Detect which cell encompasses the target text, then output its (X, Y) center coordinate. 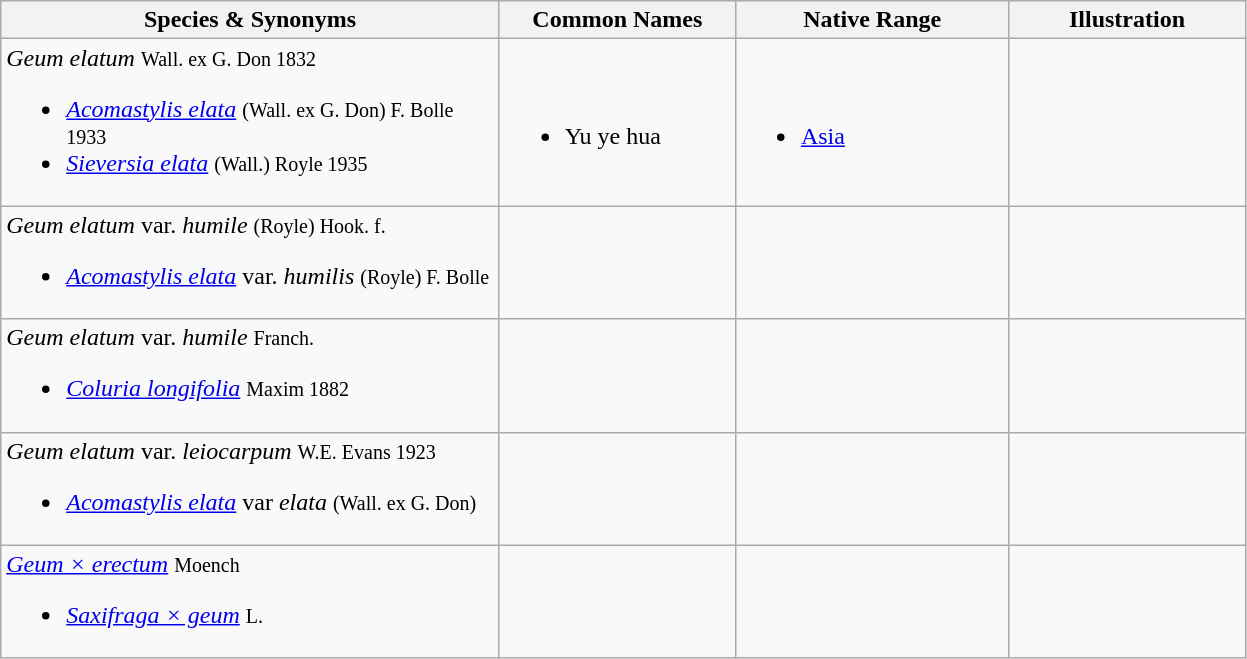
Illustration (1127, 20)
Geum elatum var. humile Franch.Coluria longifolia Maxim 1882 (250, 376)
Asia (872, 122)
Geum × erectum MoenchSaxifraga × geum L. (250, 602)
Geum elatum Wall. ex G. Don 1832Acomastylis elata (Wall. ex G. Don) F. Bolle 1933Sieversia elata (Wall.) Royle 1935 (250, 122)
Common Names (617, 20)
Yu ye hua (617, 122)
Native Range (872, 20)
Geum elatum var. leiocarpum W.E. Evans 1923Acomastylis elata var elata (Wall. ex G. Don) (250, 488)
Geum elatum var. humile (Royle) Hook. f.Acomastylis elata var. humilis (Royle) F. Bolle (250, 262)
Species & Synonyms (250, 20)
